Search for the cell housing the specified text and yield its [X, Y] center coordinate. 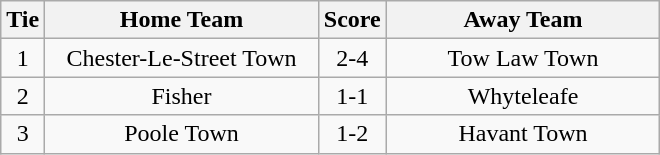
Poole Town [182, 134]
1-1 [352, 96]
Havant Town [523, 134]
Tie [23, 20]
Away Team [523, 20]
3 [23, 134]
1 [23, 58]
2-4 [352, 58]
1-2 [352, 134]
Fisher [182, 96]
Whyteleafe [523, 96]
Home Team [182, 20]
Tow Law Town [523, 58]
Chester-Le-Street Town [182, 58]
2 [23, 96]
Score [352, 20]
